Locate the cell with the specified text and output its [x, y] center coordinate. 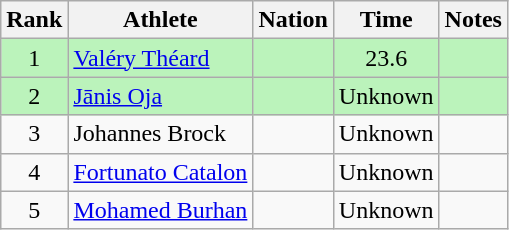
Jānis Oja [160, 96]
4 [34, 172]
1 [34, 58]
Notes [473, 20]
Athlete [160, 20]
Johannes Brock [160, 134]
5 [34, 210]
Nation [293, 20]
Valéry Théard [160, 58]
Fortunato Catalon [160, 172]
3 [34, 134]
Rank [34, 20]
Mohamed Burhan [160, 210]
2 [34, 96]
23.6 [386, 58]
Time [386, 20]
